From the cell containing the given text, extract its center point as (x, y) coordinate. 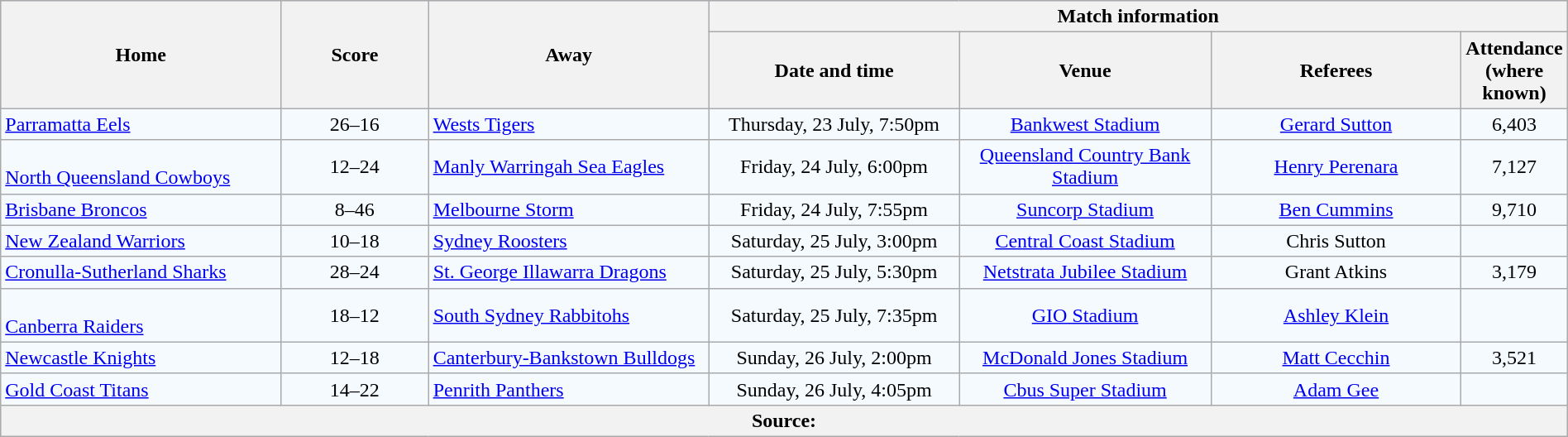
Canterbury-Bankstown Bulldogs (569, 358)
9,710 (1514, 209)
Chris Sutton (1336, 241)
Referees (1336, 70)
Sydney Roosters (569, 241)
Manly Warringah Sea Eagles (569, 167)
Friday, 24 July, 6:00pm (834, 167)
Friday, 24 July, 7:55pm (834, 209)
Cronulla-Sutherland Sharks (141, 272)
Attendance(where known) (1514, 70)
Saturday, 25 July, 5:30pm (834, 272)
Venue (1085, 70)
Canberra Raiders (141, 315)
10–18 (356, 241)
Matt Cecchin (1336, 358)
8–46 (356, 209)
Match information (1138, 17)
26–16 (356, 124)
Score (356, 55)
Parramatta Eels (141, 124)
Henry Perenara (1336, 167)
14–22 (356, 389)
Cbus Super Stadium (1085, 389)
Sunday, 26 July, 2:00pm (834, 358)
Saturday, 25 July, 3:00pm (834, 241)
McDonald Jones Stadium (1085, 358)
12–24 (356, 167)
Away (569, 55)
Source: (784, 420)
Saturday, 25 July, 7:35pm (834, 315)
New Zealand Warriors (141, 241)
Netstrata Jubilee Stadium (1085, 272)
South Sydney Rabbitohs (569, 315)
12–18 (356, 358)
Gold Coast Titans (141, 389)
7,127 (1514, 167)
Adam Gee (1336, 389)
28–24 (356, 272)
Gerard Sutton (1336, 124)
GIO Stadium (1085, 315)
Bankwest Stadium (1085, 124)
Brisbane Broncos (141, 209)
6,403 (1514, 124)
Central Coast Stadium (1085, 241)
Sunday, 26 July, 4:05pm (834, 389)
Queensland Country Bank Stadium (1085, 167)
3,521 (1514, 358)
Suncorp Stadium (1085, 209)
St. George Illawarra Dragons (569, 272)
North Queensland Cowboys (141, 167)
Date and time (834, 70)
Ashley Klein (1336, 315)
Penrith Panthers (569, 389)
Home (141, 55)
Grant Atkins (1336, 272)
Newcastle Knights (141, 358)
Wests Tigers (569, 124)
Ben Cummins (1336, 209)
18–12 (356, 315)
Thursday, 23 July, 7:50pm (834, 124)
3,179 (1514, 272)
Melbourne Storm (569, 209)
